Capture the cell that displays the provided text and extract its (x, y) central coordinate. 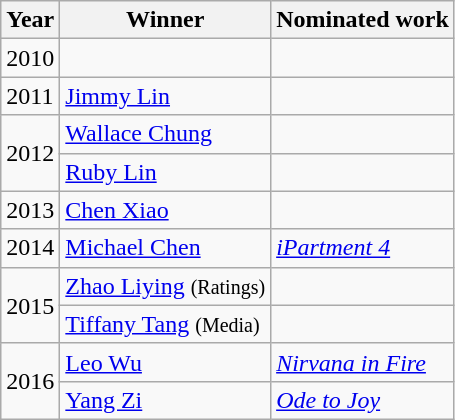
2015 (30, 305)
2013 (30, 210)
2010 (30, 58)
Year (30, 20)
2012 (30, 153)
Michael Chen (166, 248)
Zhao Liying (Ratings) (166, 286)
iPartment 4 (363, 248)
Nirvana in Fire (363, 362)
Leo Wu (166, 362)
Yang Zi (166, 400)
Jimmy Lin (166, 96)
2014 (30, 248)
Nominated work (363, 20)
Tiffany Tang (Media) (166, 324)
Wallace Chung (166, 134)
Winner (166, 20)
Ruby Lin (166, 172)
Ode to Joy (363, 400)
2011 (30, 96)
2016 (30, 381)
Chen Xiao (166, 210)
